Provide the (X, Y) coordinate of the cell's center where the given text is located.  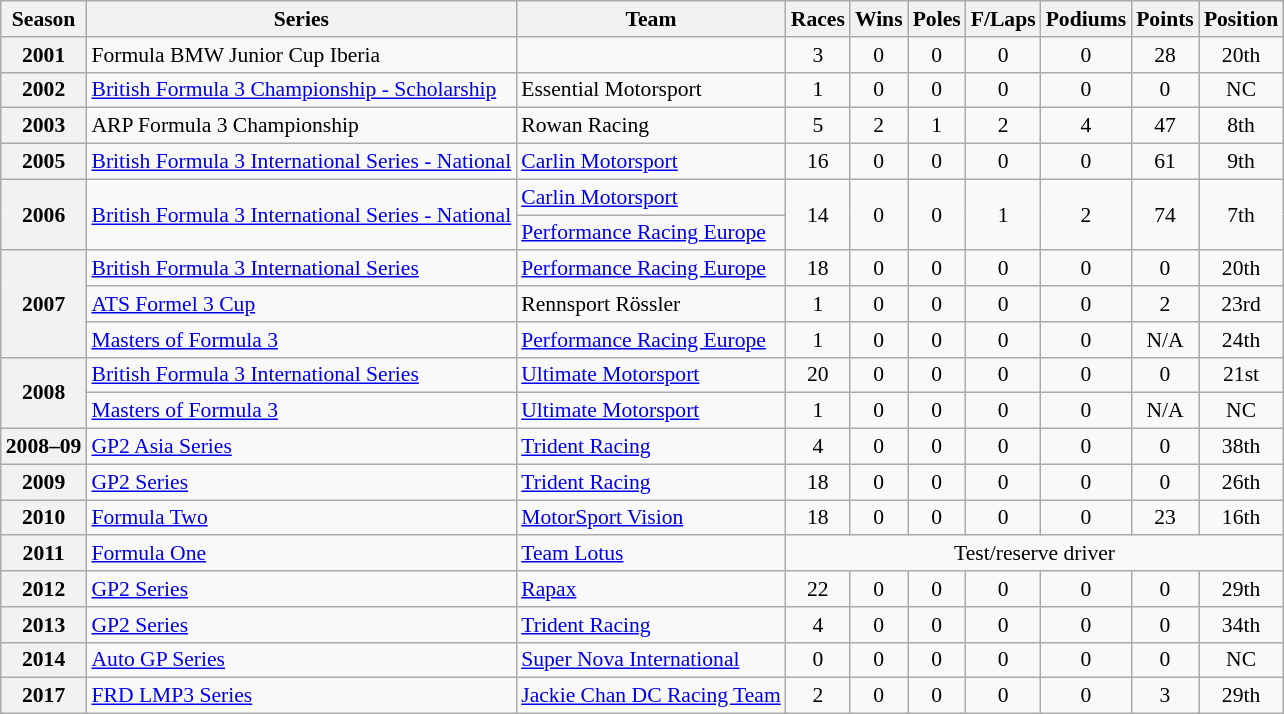
2006 (44, 214)
Series (301, 19)
Poles (937, 19)
Podiums (1086, 19)
2002 (44, 90)
Formula BMW Junior Cup Iberia (301, 55)
2008 (44, 392)
F/Laps (1004, 19)
2013 (44, 625)
2011 (44, 554)
2001 (44, 55)
MotorSport Vision (651, 518)
2009 (44, 482)
23 (1165, 518)
Auto GP Series (301, 660)
7th (1241, 214)
16th (1241, 518)
FRD LMP3 Series (301, 696)
Formula Two (301, 518)
22 (818, 589)
Rowan Racing (651, 126)
2012 (44, 589)
Jackie Chan DC Racing Team (651, 696)
Races (818, 19)
2010 (44, 518)
Test/reserve driver (1035, 554)
Essential Motorsport (651, 90)
British Formula 3 Championship - Scholarship (301, 90)
Super Nova International (651, 660)
Team Lotus (651, 554)
2003 (44, 126)
74 (1165, 214)
2008–09 (44, 447)
Season (44, 19)
26th (1241, 482)
61 (1165, 162)
Rapax (651, 589)
14 (818, 214)
2005 (44, 162)
24th (1241, 340)
47 (1165, 126)
ATS Formel 3 Cup (301, 304)
16 (818, 162)
9th (1241, 162)
Formula One (301, 554)
Team (651, 19)
Wins (879, 19)
2007 (44, 304)
ARP Formula 3 Championship (301, 126)
GP2 Asia Series (301, 447)
Rennsport Rössler (651, 304)
21st (1241, 375)
28 (1165, 55)
Points (1165, 19)
5 (818, 126)
2014 (44, 660)
2017 (44, 696)
23rd (1241, 304)
20 (818, 375)
34th (1241, 625)
8th (1241, 126)
Position (1241, 19)
38th (1241, 447)
